Pinpoint the cell where the given text exists, returning its [X, Y] midpoint coordinate. 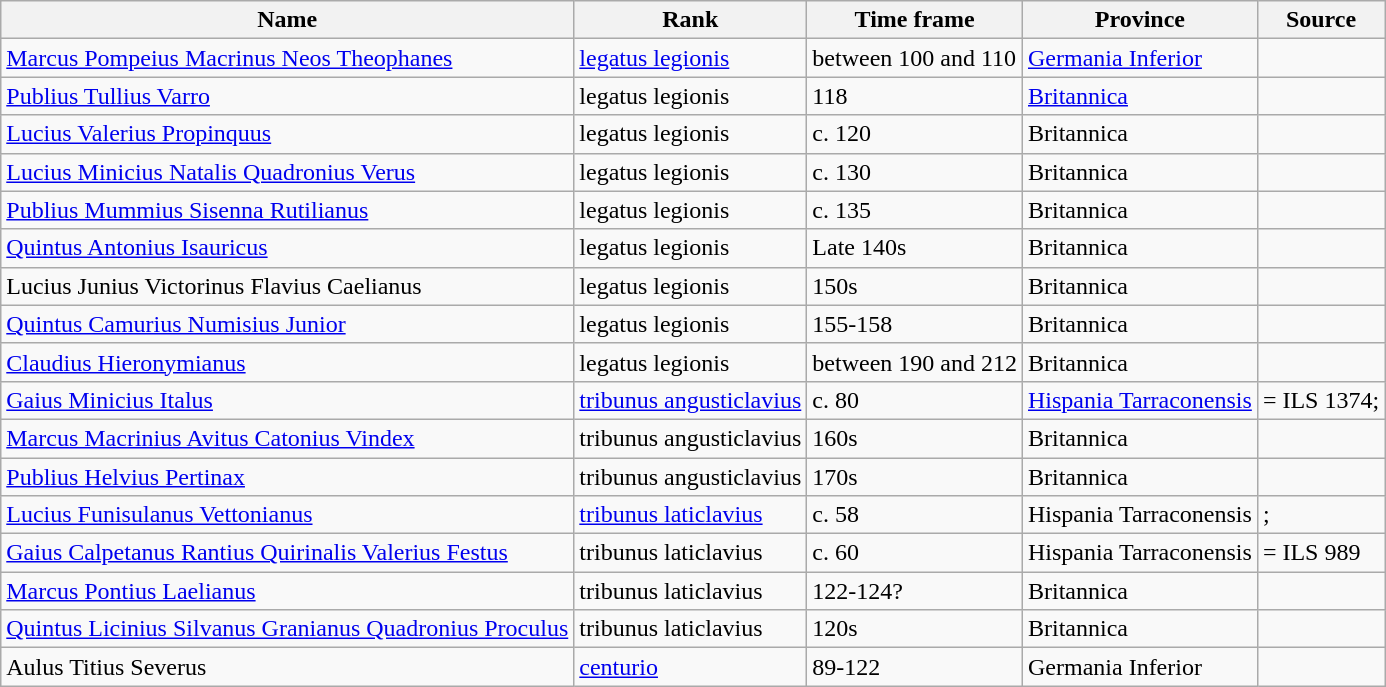
120s [915, 629]
c. 135 [915, 210]
122-124? [915, 591]
170s [915, 477]
Marcus Pompeius Macrinus Neos Theophanes [288, 58]
Province [1140, 20]
Marcus Macrinius Avitus Catonius Vindex [288, 438]
; [1320, 515]
c. 58 [915, 515]
150s [915, 286]
155-158 [915, 324]
c. 120 [915, 134]
Lucius Valerius Propinquus [288, 134]
Gaius Calpetanus Rantius Quirinalis Valerius Festus [288, 553]
118 [915, 96]
Rank [690, 20]
between 100 and 110 [915, 58]
160s [915, 438]
Quintus Camurius Numisius Junior [288, 324]
Quintus Antonius Isauricus [288, 248]
c. 130 [915, 172]
Late 140s [915, 248]
Source [1320, 20]
Marcus Pontius Laelianus [288, 591]
Name [288, 20]
= ILS 1374; [1320, 400]
between 190 and 212 [915, 362]
Lucius Junius Victorinus Flavius Caelianus [288, 286]
Lucius Funisulanus Vettonianus [288, 515]
Gaius Minicius Italus [288, 400]
Quintus Licinius Silvanus Granianus Quadronius Proculus [288, 629]
Publius Mummius Sisenna Rutilianus [288, 210]
Publius Helvius Pertinax [288, 477]
c. 60 [915, 553]
Publius Tullius Varro [288, 96]
Claudius Hieronymianus [288, 362]
c. 80 [915, 400]
Time frame [915, 20]
89-122 [915, 667]
Aulus Titius Severus [288, 667]
centurio [690, 667]
Lucius Minicius Natalis Quadronius Verus [288, 172]
= ILS 989 [1320, 553]
